Locate the cell with the specified text and output its (X, Y) center coordinate. 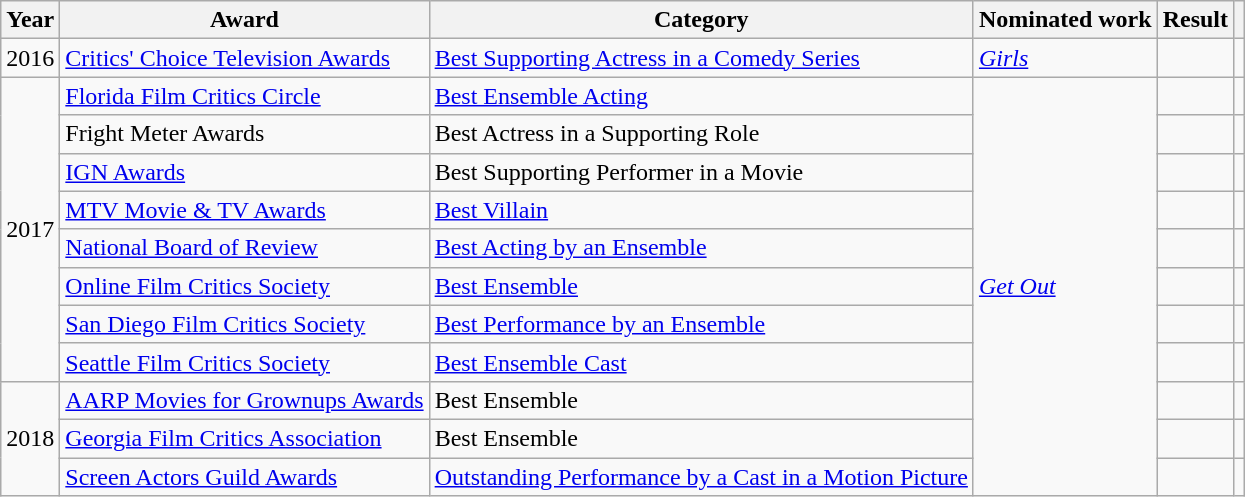
IGN Awards (244, 172)
Outstanding Performance by a Cast in a Motion Picture (701, 477)
Girls (1065, 58)
Best Ensemble Acting (701, 96)
Year (30, 20)
2016 (30, 58)
San Diego Film Critics Society (244, 324)
2018 (30, 438)
Best Performance by an Ensemble (701, 324)
Screen Actors Guild Awards (244, 477)
National Board of Review (244, 248)
Get Out (1065, 286)
Florida Film Critics Circle (244, 96)
Seattle Film Critics Society (244, 362)
Result (1195, 20)
Online Film Critics Society (244, 286)
Best Supporting Performer in a Movie (701, 172)
2017 (30, 229)
Award (244, 20)
Best Actress in a Supporting Role (701, 134)
Critics' Choice Television Awards (244, 58)
Fright Meter Awards (244, 134)
Georgia Film Critics Association (244, 438)
Nominated work (1065, 20)
Best Villain (701, 210)
AARP Movies for Grownups Awards (244, 400)
Best Ensemble Cast (701, 362)
Best Acting by an Ensemble (701, 248)
Category (701, 20)
MTV Movie & TV Awards (244, 210)
Best Supporting Actress in a Comedy Series (701, 58)
